For the text-containing cell, return its midpoint in [x, y] coordinate format. 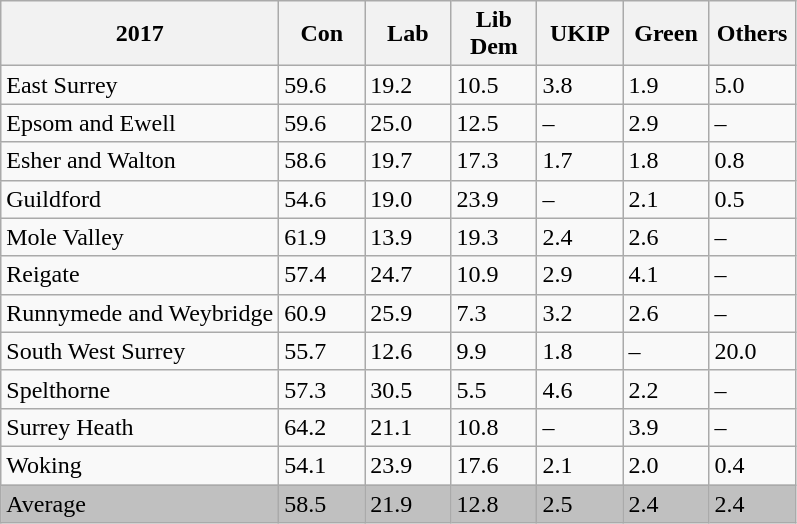
Surrey Heath [140, 427]
Epsom and Ewell [140, 123]
21.9 [408, 503]
13.9 [408, 237]
19.0 [408, 199]
Runnymede and Weybridge [140, 313]
Green [666, 34]
0.8 [752, 161]
57.4 [322, 275]
55.7 [322, 351]
2.0 [666, 465]
5.0 [752, 85]
58.6 [322, 161]
UKIP [580, 34]
10.9 [494, 275]
Reigate [140, 275]
South West Surrey [140, 351]
Lib Dem [494, 34]
30.5 [408, 389]
Woking [140, 465]
Average [140, 503]
0.5 [752, 199]
12.8 [494, 503]
Esher and Walton [140, 161]
East Surrey [140, 85]
12.5 [494, 123]
2.5 [580, 503]
5.5 [494, 389]
0.4 [752, 465]
24.7 [408, 275]
12.6 [408, 351]
17.6 [494, 465]
54.1 [322, 465]
25.0 [408, 123]
4.1 [666, 275]
3.2 [580, 313]
2017 [140, 34]
Spelthorne [140, 389]
60.9 [322, 313]
58.5 [322, 503]
54.6 [322, 199]
21.1 [408, 427]
64.2 [322, 427]
Others [752, 34]
19.2 [408, 85]
19.7 [408, 161]
19.3 [494, 237]
10.5 [494, 85]
20.0 [752, 351]
17.3 [494, 161]
9.9 [494, 351]
Lab [408, 34]
1.9 [666, 85]
2.2 [666, 389]
1.7 [580, 161]
61.9 [322, 237]
3.8 [580, 85]
Mole Valley [140, 237]
Guildford [140, 199]
4.6 [580, 389]
Con [322, 34]
7.3 [494, 313]
57.3 [322, 389]
3.9 [666, 427]
10.8 [494, 427]
25.9 [408, 313]
